Provide the (x, y) coordinate of the cell's center where the given text is located.  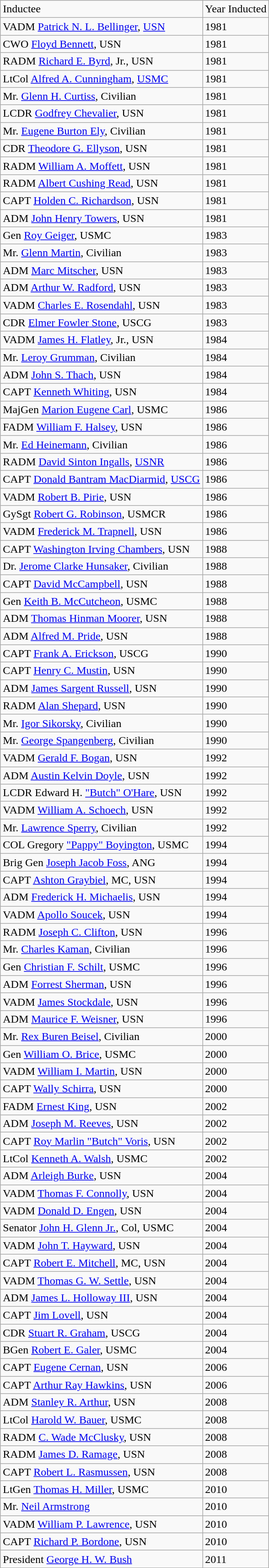
RADM Albert Cushing Read, USN (102, 183)
VADM William A. Schoech, USN (102, 810)
Mr. Neil Armstrong (102, 1507)
BGen Robert E. Galer, USMC (102, 1350)
FADM Ernest King, USN (102, 1106)
CAPT Eugene Cernan, USN (102, 1368)
CAPT Henry C. Mustin, USN (102, 671)
President George H. W. Bush (102, 1559)
VADM William P. Lawrence, USN (102, 1524)
CAPT Roy Marlin "Butch" Voris, USN (102, 1141)
VADM Gerald F. Bogan, USN (102, 758)
CAPT David McCampbell, USN (102, 584)
VADM Patrick N. L. Bellinger, USN (102, 27)
CAPT Wally Schirra, USN (102, 1089)
CAPT Donald Bantram MacDiarmid, USCG (102, 479)
Mr. Charles Kaman, Civilian (102, 949)
RADM James D. Ramage, USN (102, 1455)
CAPT Kenneth Whiting, USN (102, 392)
Gen Keith B. McCutcheon, USMC (102, 601)
Mr. Lawrence Sperry, Civilian (102, 828)
VADM William I. Martin, USN (102, 1072)
ADM John Henry Towers, USN (102, 218)
CAPT Robert L. Rasmussen, USN (102, 1472)
LtCol Kenneth A. Walsh, USMC (102, 1158)
ADM Arthur W. Radford, USN (102, 288)
Mr. Glenn Martin, Civilian (102, 253)
CWO Floyd Bennett, USN (102, 44)
VADM Robert B. Pirie, USN (102, 496)
VADM Thomas F. Connolly, USN (102, 1193)
ADM Arleigh Burke, USN (102, 1176)
ADM Alfred M. Pride, USN (102, 636)
Mr. Leroy Grumman, Civilian (102, 357)
ADM Frederick H. Michaelis, USN (102, 897)
Brig Gen Joseph Jacob Foss, ANG (102, 862)
LtGen Thomas H. Miller, USMC (102, 1489)
LtCol Alfred A. Cunningham, USMC (102, 79)
RADM David Sinton Ingalls, USNR (102, 462)
RADM C. Wade McClusky, USN (102, 1437)
Mr. George Spangenberg, Civilian (102, 740)
Gen Christian F. Schilt, USMC (102, 967)
CAPT Washington Irving Chambers, USN (102, 549)
Mr. Rex Buren Beisel, Civilian (102, 1036)
VADM James Stockdale, USN (102, 1002)
Senator John H. Glenn Jr., Col, USMC (102, 1228)
VADM John T. Hayward, USN (102, 1245)
ADM Stanley R. Arthur, USN (102, 1402)
Mr. Eugene Burton Ely, Civilian (102, 131)
CDR Elmer Fowler Stone, USCG (102, 323)
VADM Apollo Soucek, USN (102, 915)
LCDR Edward H. "Butch" O'Hare, USN (102, 793)
Mr. Glenn H. Curtiss, Civilian (102, 96)
ADM Forrest Sherman, USN (102, 984)
VADM James H. Flatley, Jr., USN (102, 340)
2011 (236, 1559)
Gen William O. Brice, USMC (102, 1054)
Mr. Igor Sikorsky, Civilian (102, 723)
RADM Alan Shepard, USN (102, 706)
RADM William A. Moffett, USN (102, 166)
CAPT Holden C. Richardson, USN (102, 200)
Gen Roy Geiger, USMC (102, 236)
CAPT Arthur Ray Hawkins, USN (102, 1385)
CAPT Jim Lovell, USN (102, 1315)
ADM James Sargent Russell, USN (102, 688)
ADM Austin Kelvin Doyle, USN (102, 776)
LCDR Godfrey Chevalier, USN (102, 113)
Year Inducted (236, 9)
ADM James L. Holloway III, USN (102, 1298)
COL Gregory "Pappy" Boyington, USMC (102, 845)
ADM Marc Mitscher, USN (102, 270)
Inductee (102, 9)
Mr. Ed Heinemann, Civilian (102, 444)
ADM John S. Thach, USN (102, 375)
ADM Maurice F. Weisner, USN (102, 1019)
CDR Theodore G. Ellyson, USN (102, 148)
MajGen Marion Eugene Carl, USMC (102, 410)
VADM Donald D. Engen, USN (102, 1211)
ADM Thomas Hinman Moorer, USN (102, 619)
RADM Joseph C. Clifton, USN (102, 932)
GySgt Robert G. Robinson, USMCR (102, 514)
VADM Charles E. Rosendahl, USN (102, 305)
VADM Frederick M. Trapnell, USN (102, 532)
CDR Stuart R. Graham, USCG (102, 1333)
Dr. Jerome Clarke Hunsaker, Civilian (102, 566)
CAPT Robert E. Mitchell, MC, USN (102, 1263)
VADM Thomas G. W. Settle, USN (102, 1280)
CAPT Richard P. Bordone, USN (102, 1541)
RADM Richard E. Byrd, Jr., USN (102, 61)
LtCol Harold W. Bauer, USMC (102, 1420)
CAPT Frank A. Erickson, USCG (102, 653)
ADM Joseph M. Reeves, USN (102, 1124)
FADM William F. Halsey, USN (102, 427)
CAPT Ashton Graybiel, MC, USN (102, 880)
